Find where the given text appears and provide that cell's center as (x, y) coordinate. 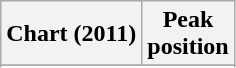
Peakposition (188, 34)
Chart (2011) (72, 34)
